Find where the given text appears and provide that cell's center as [X, Y] coordinate. 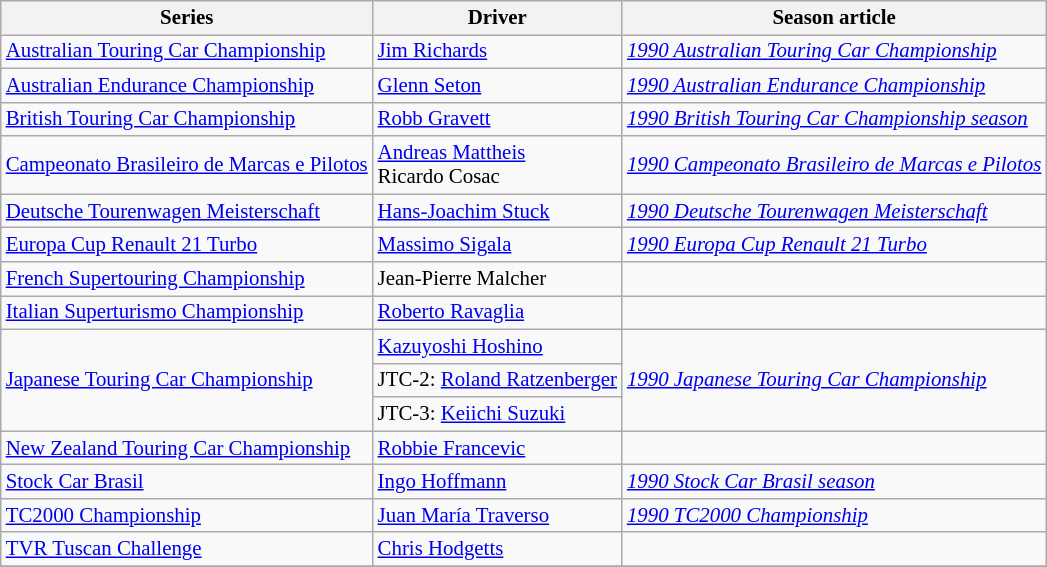
Europa Cup Renault 21 Turbo [187, 245]
1990 Japanese Touring Car Championship [834, 380]
Glenn Seton [498, 85]
Series [187, 18]
Australian Touring Car Championship [187, 51]
Massimo Sigala [498, 245]
1990 Deutsche Tourenwagen Meisterschaft [834, 211]
Jean-Pierre Malcher [498, 279]
Japanese Touring Car Championship [187, 380]
Chris Hodgetts [498, 549]
Australian Endurance Championship [187, 85]
British Touring Car Championship [187, 119]
Stock Car Brasil [187, 482]
Deutsche Tourenwagen Meisterschaft [187, 211]
1990 TC2000 Championship [834, 515]
Italian Superturismo Championship [187, 312]
Campeonato Brasileiro de Marcas e Pilotos [187, 165]
Juan María Traverso [498, 515]
New Zealand Touring Car Championship [187, 448]
TVR Tuscan Challenge [187, 549]
Kazuyoshi Hoshino [498, 346]
1990 Campeonato Brasileiro de Marcas e Pilotos [834, 165]
1990 Stock Car Brasil season [834, 482]
Roberto Ravaglia [498, 312]
TC2000 Championship [187, 515]
JTC-3: Keiichi Suzuki [498, 414]
1990 Australian Touring Car Championship [834, 51]
French Supertouring Championship [187, 279]
Ingo Hoffmann [498, 482]
1990 Europa Cup Renault 21 Turbo [834, 245]
1990 Australian Endurance Championship [834, 85]
Hans-Joachim Stuck [498, 211]
1990 British Touring Car Championship season [834, 119]
Andreas Mattheis Ricardo Cosac [498, 165]
JTC-2: Roland Ratzenberger [498, 380]
Driver [498, 18]
Season article [834, 18]
Robbie Francevic [498, 448]
Jim Richards [498, 51]
Robb Gravett [498, 119]
